Determine the (X, Y) coordinate at the center of the cell enclosing the given text.  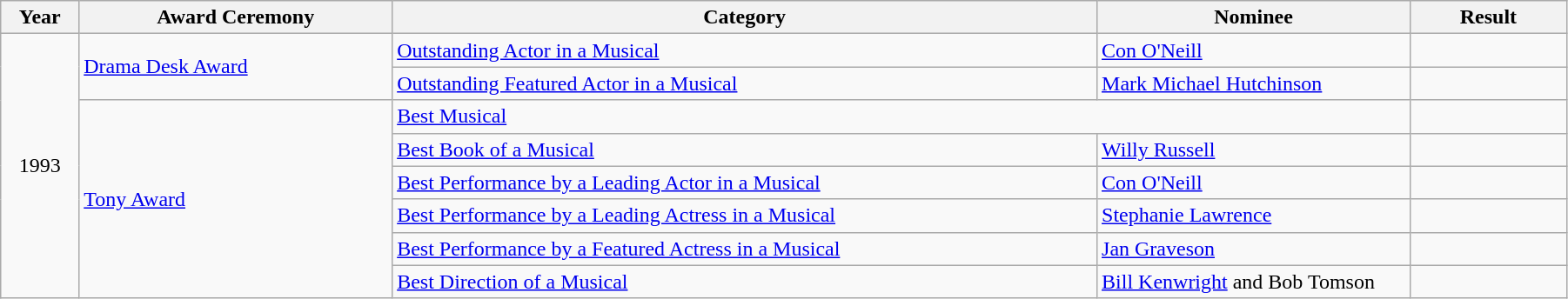
Stephanie Lawrence (1254, 216)
Result (1488, 17)
Tony Award (236, 199)
Willy Russell (1254, 149)
Nominee (1254, 17)
Jan Graveson (1254, 249)
Outstanding Featured Actor in a Musical (745, 83)
Category (745, 17)
Best Performance by a Leading Actress in a Musical (745, 216)
1993 (40, 166)
Best Direction of a Musical (745, 282)
Outstanding Actor in a Musical (745, 50)
Best Musical (901, 116)
Best Book of a Musical (745, 149)
Year (40, 17)
Drama Desk Award (236, 67)
Bill Kenwright and Bob Tomson (1254, 282)
Mark Michael Hutchinson (1254, 83)
Best Performance by a Featured Actress in a Musical (745, 249)
Best Performance by a Leading Actor in a Musical (745, 183)
Award Ceremony (236, 17)
